Return the (x, y) coordinate for the center point of the cell that contains the specified text.  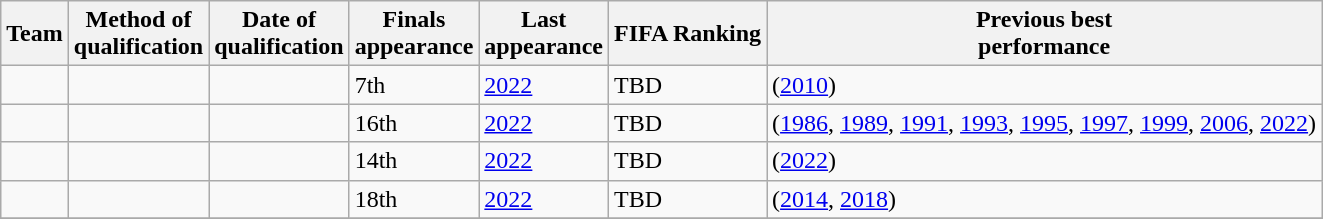
Method ofqualification (138, 34)
Team (35, 34)
FIFA Ranking (688, 34)
(1986, 1989, 1991, 1993, 1995, 1997, 1999, 2006, 2022) (1044, 123)
7th (414, 85)
(2010) (1044, 85)
(2022) (1044, 161)
16th (414, 123)
Date ofqualification (279, 34)
Lastappearance (544, 34)
(2014, 2018) (1044, 199)
Previous bestperformance (1044, 34)
Finalsappearance (414, 34)
14th (414, 161)
18th (414, 199)
